Locate the cell with the specified text and output its [X, Y] center coordinate. 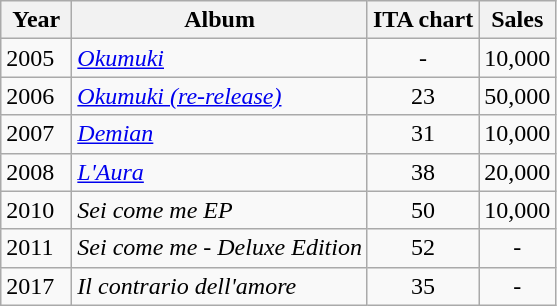
2007 [36, 134]
2005 [36, 58]
38 [422, 172]
2010 [36, 210]
52 [422, 248]
Sei come me - Deluxe Edition [220, 248]
Year [36, 20]
35 [422, 286]
50 [422, 210]
Okumuki (re-release) [220, 96]
Sales [518, 20]
2008 [36, 172]
2006 [36, 96]
L'Aura [220, 172]
ITA chart [422, 20]
50,000 [518, 96]
Album [220, 20]
Il contrario dell'amore [220, 286]
20,000 [518, 172]
Demian [220, 134]
23 [422, 96]
2017 [36, 286]
Okumuki [220, 58]
31 [422, 134]
Sei come me EP [220, 210]
2011 [36, 248]
